For the text-containing cell, return its midpoint in [X, Y] coordinate format. 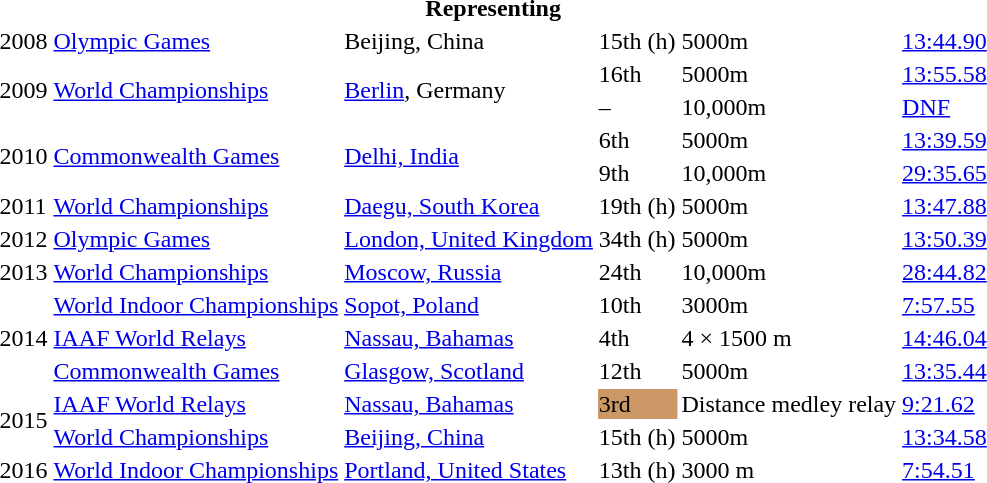
Distance medley relay [789, 404]
12th [637, 371]
– [637, 107]
16th [637, 74]
10th [637, 305]
6th [637, 140]
19th (h) [637, 206]
Glasgow, Scotland [469, 371]
Daegu, South Korea [469, 206]
4 × 1500 m [789, 338]
Berlin, Germany [469, 90]
3000m [789, 305]
4th [637, 338]
Delhi, India [469, 156]
34th (h) [637, 239]
24th [637, 272]
Moscow, Russia [469, 272]
World Indoor Championships [196, 305]
Sopot, Poland [469, 305]
3rd [637, 404]
9th [637, 173]
London, United Kingdom [469, 239]
